Detect which cell encompasses the target text, then output its [x, y] center coordinate. 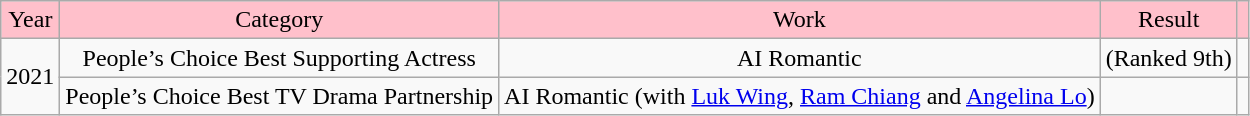
Category [280, 20]
People’s Choice Best Supporting Actress [280, 58]
Work [800, 20]
(Ranked 9th) [1168, 58]
AI Romantic (with Luk Wing, Ram Chiang and Angelina Lo) [800, 96]
Year [30, 20]
AI Romantic [800, 58]
People’s Choice Best TV Drama Partnership [280, 96]
2021 [30, 77]
Result [1168, 20]
